Find where the given text appears and provide that cell's center as [x, y] coordinate. 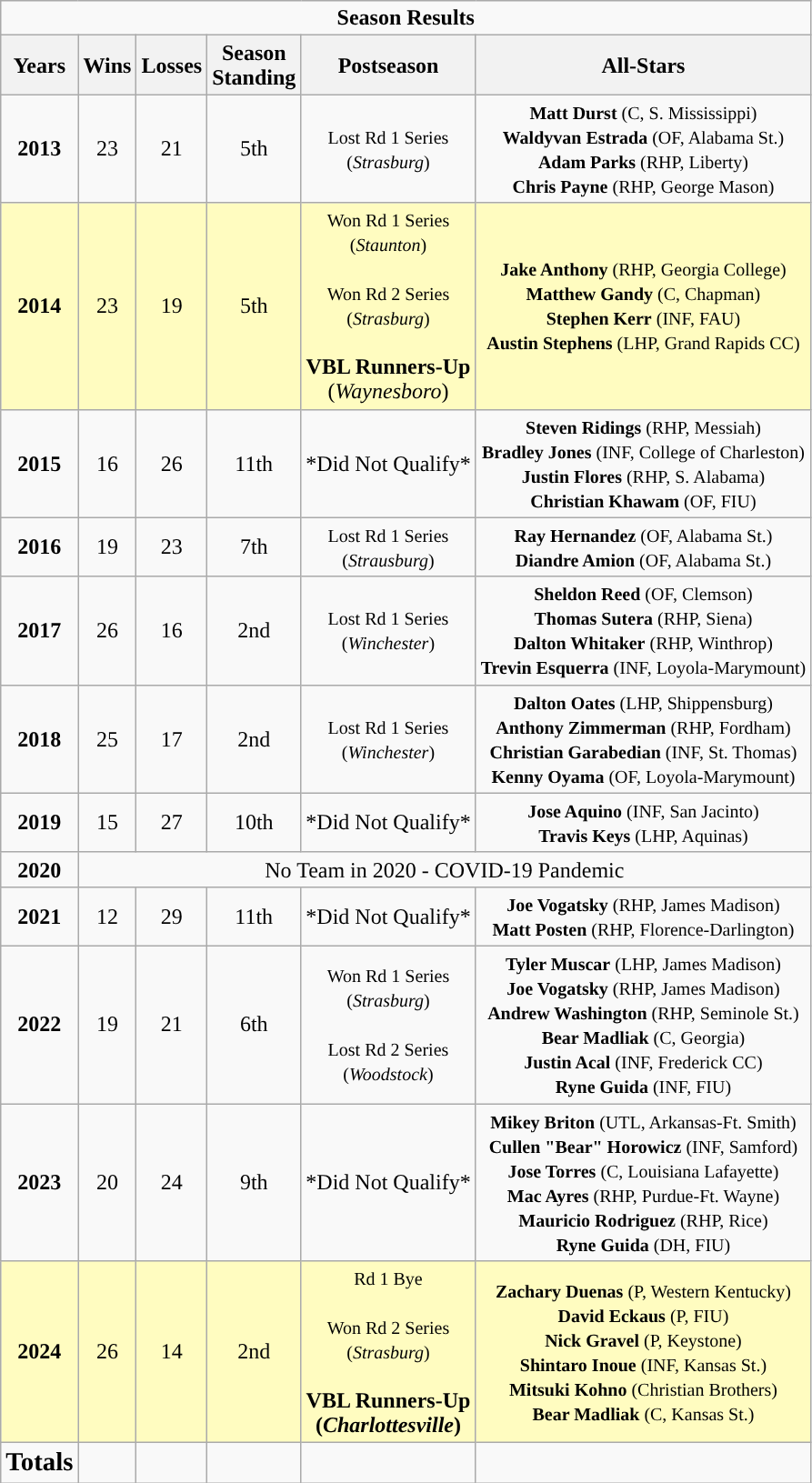
2018 [40, 738]
Jose Aquino (INF, San Jacinto)Travis Keys (LHP, Aquinas) [644, 822]
Wins [107, 65]
27 [172, 822]
12 [107, 917]
Won Rd 1 Series (Staunton)Won Rd 2 Series (Strasburg)VBL Runners-Up (Waynesboro) [388, 306]
Joe Vogatsky (RHP, James Madison)Matt Posten (RHP, Florence-Darlington) [644, 917]
Matt Durst (C, S. Mississippi)Waldyvan Estrada (OF, Alabama St.)Adam Parks (RHP, Liberty)Chris Payne (RHP, George Mason) [644, 149]
14 [172, 1352]
2014 [40, 306]
Won Rd 1 Series (Strasburg)Lost Rd 2 Series (Woodstock) [388, 1024]
6th [255, 1024]
Season Results [406, 18]
Steven Ridings (RHP, Messiah)Bradley Jones (INF, College of Charleston)Justin Flores (RHP, S. Alabama)Christian Khawam (OF, FIU) [644, 464]
2023 [40, 1182]
Sheldon Reed (OF, Clemson)Thomas Sutera (RHP, Siena)Dalton Whitaker (RHP, Winthrop)Trevin Esquerra (INF, Loyola-Marymount) [644, 631]
15 [107, 822]
2016 [40, 547]
Jake Anthony (RHP, Georgia College)Matthew Gandy (C, Chapman)Stephen Kerr (INF, FAU)Austin Stephens (LHP, Grand Rapids CC) [644, 306]
17 [172, 738]
10th [255, 822]
Dalton Oates (LHP, Shippensburg)Anthony Zimmerman (RHP, Fordham)Christian Garabedian (INF, St. Thomas)Kenny Oyama (OF, Loyola-Marymount) [644, 738]
9th [255, 1182]
2021 [40, 917]
Rd 1 ByeWon Rd 2 Series (Strasburg)VBL Runners-Up (Charlottesville) [388, 1352]
2020 [40, 869]
2022 [40, 1024]
All-Stars [644, 65]
2013 [40, 149]
Postseason [388, 65]
7th [255, 547]
Losses [172, 65]
24 [172, 1182]
2017 [40, 631]
Totals [40, 1463]
20 [107, 1182]
Season Standing [255, 65]
No Team in 2020 - COVID-19 Pandemic [445, 869]
Lost Rd 1 Series (Strasburg) [388, 149]
Years [40, 65]
2015 [40, 464]
29 [172, 917]
25 [107, 738]
Lost Rd 1 Series (Strausburg) [388, 547]
2019 [40, 822]
2024 [40, 1352]
Ray Hernandez (OF, Alabama St.)Diandre Amion (OF, Alabama St.) [644, 547]
